For the text-containing cell, return its midpoint in [x, y] coordinate format. 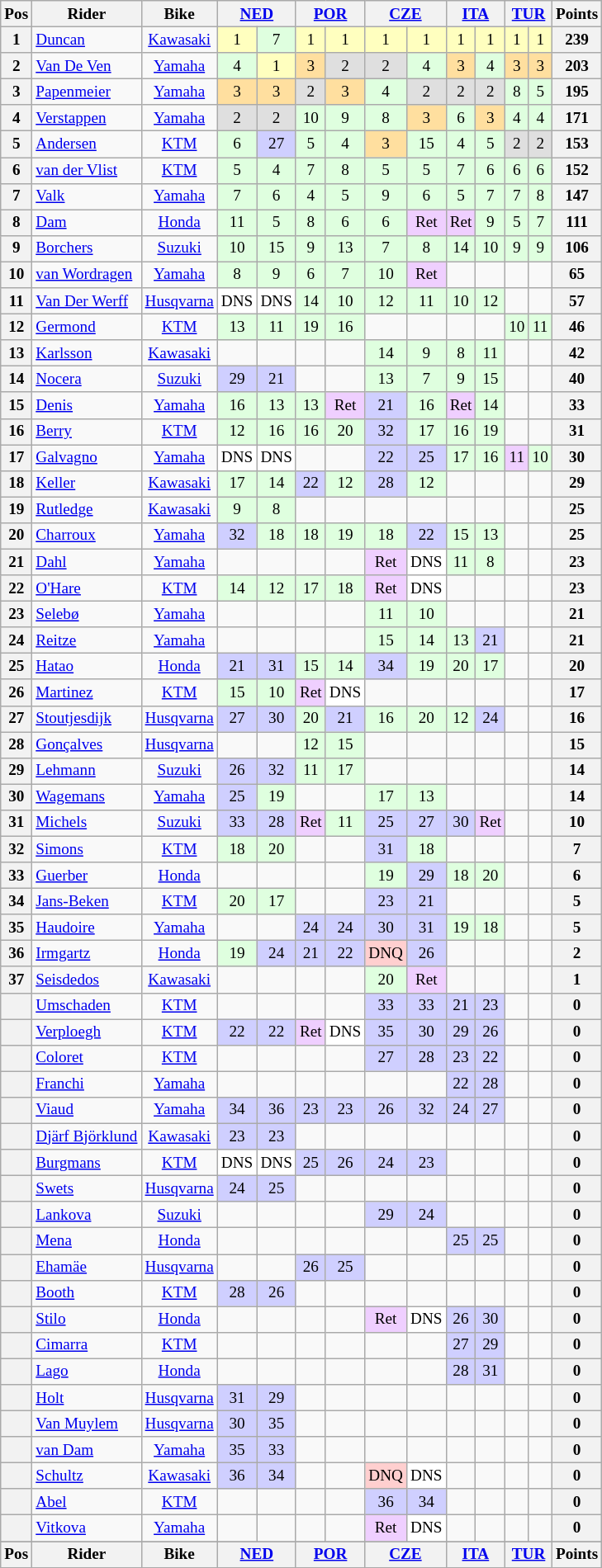
van Dam [87, 1450]
van der Vlist [87, 170]
Booth [87, 1293]
Hatao [87, 667]
Holt [87, 1398]
Seisdedos [87, 980]
Verstappen [87, 118]
Viaud [87, 1110]
Dahl [87, 562]
Irmgartz [87, 954]
Gonçalves [87, 744]
171 [576, 118]
Denis [87, 405]
40 [576, 380]
195 [576, 92]
Coloret [87, 1058]
Borchers [87, 248]
Swets [87, 1188]
46 [576, 327]
Galvagno [87, 457]
Selebø [87, 614]
203 [576, 66]
Stoutjesdijk [87, 719]
Van De Ven [87, 66]
Martinez [87, 692]
Ehamäe [87, 1267]
Michels [87, 823]
37 [17, 980]
Dam [87, 223]
239 [576, 40]
Burgmans [87, 1163]
Duncan [87, 40]
Van Muylem [87, 1424]
Verploegh [87, 1032]
Haudoire [87, 928]
Reitze [87, 640]
Keller [87, 484]
42 [576, 353]
Papenmeier [87, 92]
Lago [87, 1372]
147 [576, 196]
Andersen [87, 144]
Schultz [87, 1476]
65 [576, 275]
Vitkova [87, 1528]
Nocera [87, 380]
111 [576, 223]
Lankova [87, 1215]
152 [576, 170]
Cimarra [87, 1345]
Stilo [87, 1320]
Germond [87, 327]
Karlsson [87, 353]
Rutledge [87, 510]
Van Der Werff [87, 301]
Charroux [87, 536]
Jans-Beken [87, 901]
Mena [87, 1241]
Wagemans [87, 797]
Franchi [87, 1084]
van Wordragen [87, 275]
153 [576, 144]
Berry [87, 432]
Abel [87, 1502]
Djärf Björklund [87, 1136]
Guerber [87, 876]
Valk [87, 196]
Umschaden [87, 1006]
Simons [87, 849]
57 [576, 301]
106 [576, 248]
Lehmann [87, 771]
O'Hare [87, 588]
